Capture the cell that displays the provided text and extract its (X, Y) central coordinate. 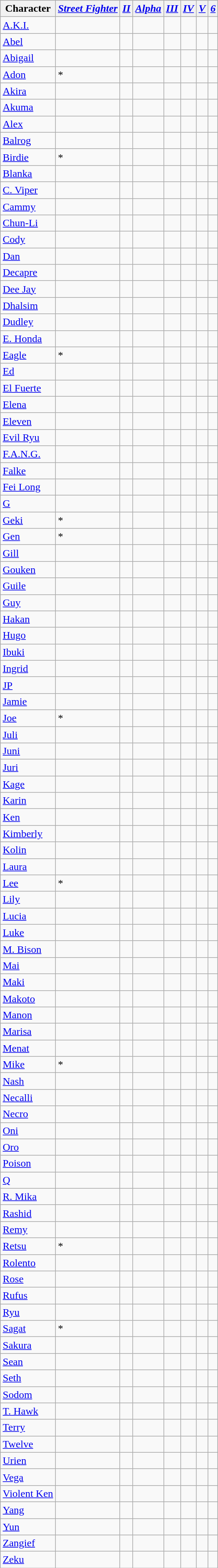
Nash (28, 1081)
Lily (28, 900)
Adon (28, 75)
Seth (28, 1378)
Oni (28, 1131)
Ed (28, 372)
Sagat (28, 1329)
Dee Jay (28, 289)
Character (28, 9)
Yun (28, 1526)
Lucia (28, 916)
Laura (28, 867)
E. Honda (28, 339)
Menat (28, 1048)
Oro (28, 1147)
Gen (28, 537)
Kage (28, 784)
III (172, 9)
Juni (28, 751)
Q (28, 1180)
Falke (28, 470)
Zeku (28, 1560)
Rose (28, 1279)
Retsu (28, 1246)
Chun-Li (28, 223)
Juli (28, 735)
Dudley (28, 322)
Maki (28, 982)
IV (188, 9)
Elena (28, 404)
Decapre (28, 273)
Guy (28, 603)
Fei Long (28, 487)
Ibuki (28, 652)
Akuma (28, 108)
Guile (28, 586)
JP (28, 685)
Hakan (28, 619)
Ingrid (28, 668)
Birdie (28, 157)
Mai (28, 965)
II (126, 9)
Gill (28, 553)
Yang (28, 1510)
Jamie (28, 701)
Remy (28, 1229)
Zangief (28, 1543)
Balrog (28, 140)
Alex (28, 124)
Blanka (28, 173)
Geki (28, 520)
Marisa (28, 1032)
Poison (28, 1164)
Vega (28, 1477)
Abel (28, 42)
Kimberly (28, 834)
Ryu (28, 1312)
Dan (28, 256)
G (28, 504)
Violent Ken (28, 1493)
Twelve (28, 1444)
Cammy (28, 207)
Juri (28, 768)
Necalli (28, 1098)
M. Bison (28, 949)
Akira (28, 91)
Joe (28, 718)
Evil Ryu (28, 437)
Lee (28, 883)
C. Viper (28, 190)
F.A.N.G. (28, 454)
Terry (28, 1428)
Sean (28, 1362)
6 (213, 9)
Manon (28, 1015)
El Fuerte (28, 388)
Abigail (28, 58)
R. Mika (28, 1196)
A.K.I. (28, 25)
Street Fighter (87, 9)
Hugo (28, 636)
Mike (28, 1065)
Gouken (28, 570)
Eagle (28, 355)
Urien (28, 1460)
Alpha (148, 9)
Necro (28, 1114)
Sakura (28, 1345)
Eleven (28, 421)
Ken (28, 817)
Dhalsim (28, 306)
Rufus (28, 1296)
Kolin (28, 850)
V (202, 9)
Karin (28, 801)
Rolento (28, 1263)
Makoto (28, 998)
Luke (28, 932)
Cody (28, 240)
Rashid (28, 1213)
Sodom (28, 1395)
T. Hawk (28, 1411)
